Extract the [X, Y] coordinate from the center of the cell holding the provided text.  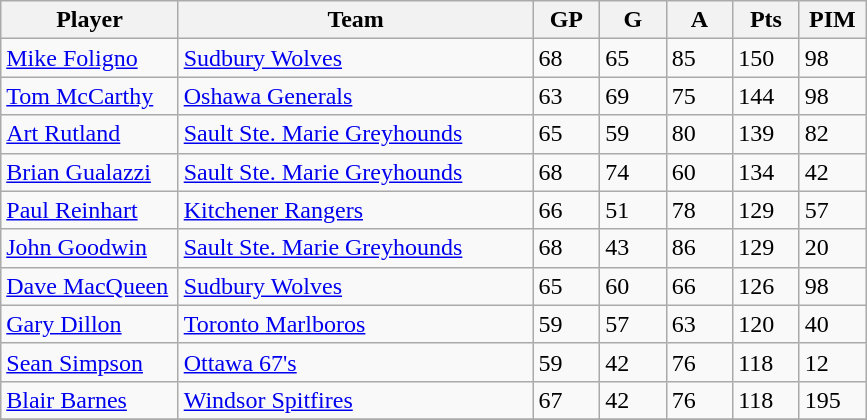
A [700, 20]
Brian Gualazzi [90, 172]
Player [90, 20]
G [634, 20]
12 [832, 362]
Toronto Marlboros [356, 324]
Oshawa Generals [356, 96]
80 [700, 134]
Sean Simpson [90, 362]
Kitchener Rangers [356, 210]
82 [832, 134]
Windsor Spitfires [356, 400]
126 [766, 286]
20 [832, 248]
Blair Barnes [90, 400]
134 [766, 172]
Pts [766, 20]
Ottawa 67's [356, 362]
51 [634, 210]
Team [356, 20]
150 [766, 58]
74 [634, 172]
GP [566, 20]
120 [766, 324]
85 [700, 58]
Tom McCarthy [90, 96]
43 [634, 248]
86 [700, 248]
78 [700, 210]
195 [832, 400]
40 [832, 324]
Mike Foligno [90, 58]
Gary Dillon [90, 324]
75 [700, 96]
Dave MacQueen [90, 286]
John Goodwin [90, 248]
69 [634, 96]
67 [566, 400]
Paul Reinhart [90, 210]
PIM [832, 20]
144 [766, 96]
Art Rutland [90, 134]
139 [766, 134]
